Output the [X, Y] coordinate of the center of the cell containing the given text.  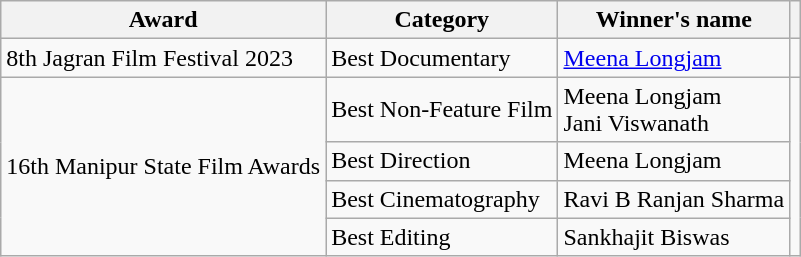
8th Jagran Film Festival 2023 [164, 58]
Award [164, 20]
16th Manipur State Film Awards [164, 166]
Best Editing [442, 237]
Best Documentary [442, 58]
Meena LongjamJani Viswanath [674, 110]
Best Cinematography [442, 199]
Sankhajit Biswas [674, 237]
Best Non-Feature Film [442, 110]
Ravi B Ranjan Sharma [674, 199]
Best Direction [442, 161]
Winner's name [674, 20]
Category [442, 20]
